Scan for the cell matching the given text and deliver its [X, Y] coordinate at center. 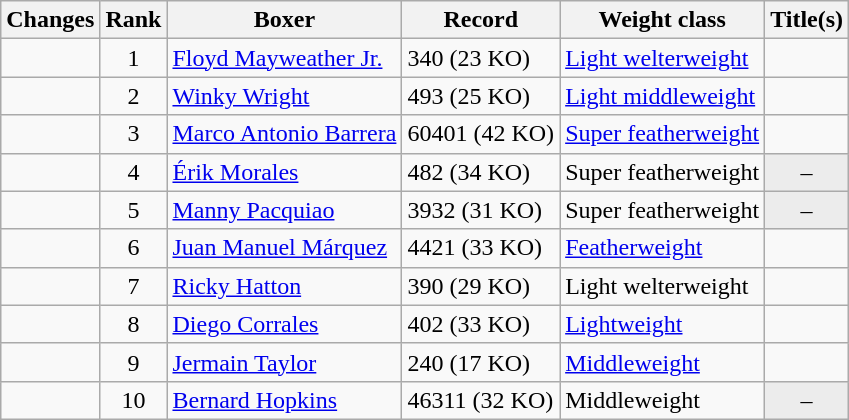
7 [134, 286]
5 [134, 210]
240 (17 KO) [481, 362]
60401 (42 KO) [481, 134]
493 (25 KO) [481, 96]
3 [134, 134]
Marco Antonio Barrera [284, 134]
Changes [50, 20]
4 [134, 172]
Érik Morales [284, 172]
10 [134, 400]
Floyd Mayweather Jr. [284, 58]
390 (29 KO) [481, 286]
482 (34 KO) [481, 172]
Weight class [662, 20]
Diego Corrales [284, 324]
Ricky Hatton [284, 286]
Jermain Taylor [284, 362]
Light middleweight [662, 96]
Boxer [284, 20]
9 [134, 362]
2 [134, 96]
Manny Pacquiao [284, 210]
8 [134, 324]
340 (23 KO) [481, 58]
Winky Wright [284, 96]
6 [134, 248]
Record [481, 20]
Featherweight [662, 248]
Rank [134, 20]
Bernard Hopkins [284, 400]
402 (33 KO) [481, 324]
1 [134, 58]
Lightweight [662, 324]
3932 (31 KO) [481, 210]
Juan Manuel Márquez [284, 248]
Title(s) [807, 20]
4421 (33 KO) [481, 248]
46311 (32 KO) [481, 400]
